Search for the cell housing the specified text and yield its (X, Y) center coordinate. 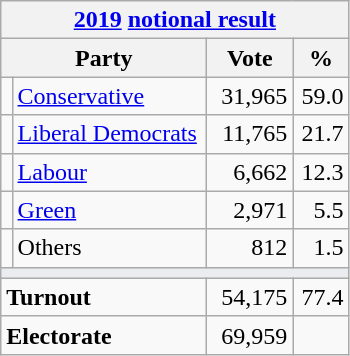
11,765 (250, 134)
Liberal Democrats (110, 134)
Turnout (104, 297)
Party (104, 58)
69,959 (250, 335)
Electorate (104, 335)
Green (110, 210)
59.0 (321, 96)
Labour (110, 172)
54,175 (250, 297)
Vote (250, 58)
77.4 (321, 297)
21.7 (321, 134)
% (321, 58)
Conservative (110, 96)
12.3 (321, 172)
6,662 (250, 172)
2,971 (250, 210)
5.5 (321, 210)
1.5 (321, 248)
31,965 (250, 96)
Others (110, 248)
2019 notional result (175, 20)
812 (250, 248)
